Pinpoint the cell where the given text exists, returning its [x, y] midpoint coordinate. 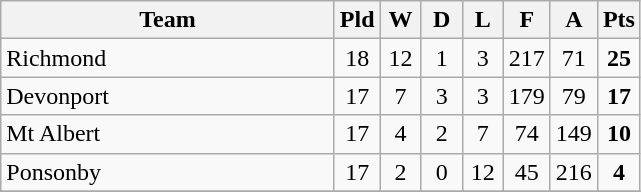
D [442, 20]
79 [574, 96]
0 [442, 172]
Devonport [168, 96]
Pld [357, 20]
45 [526, 172]
216 [574, 172]
Richmond [168, 58]
25 [618, 58]
F [526, 20]
217 [526, 58]
Ponsonby [168, 172]
Team [168, 20]
1 [442, 58]
A [574, 20]
W [400, 20]
10 [618, 134]
18 [357, 58]
Pts [618, 20]
149 [574, 134]
L [482, 20]
179 [526, 96]
71 [574, 58]
74 [526, 134]
Mt Albert [168, 134]
